Locate the cell with the specified text and output its (X, Y) center coordinate. 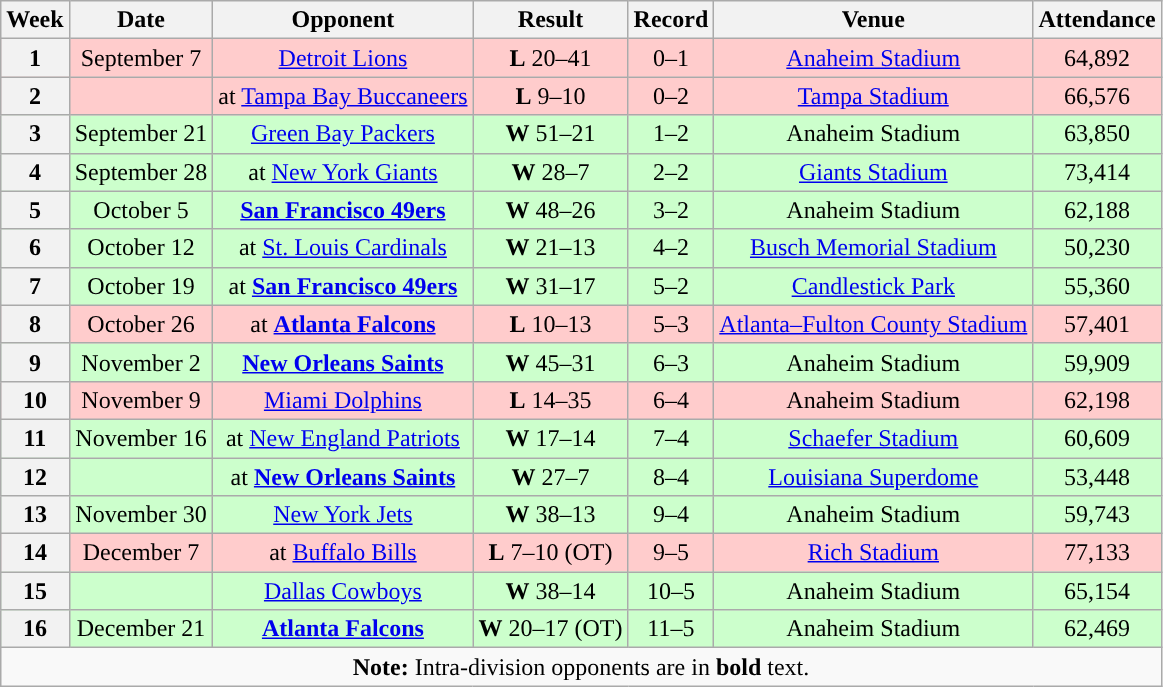
Miami Dolphins (343, 400)
W 20–17 (OT) (550, 629)
5 (35, 210)
3–2 (671, 210)
0–2 (671, 96)
63,850 (1097, 134)
September 7 (141, 58)
San Francisco 49ers (343, 210)
6 (35, 248)
Schaefer Stadium (874, 438)
October 19 (141, 286)
73,414 (1097, 172)
Rich Stadium (874, 553)
W 27–7 (550, 477)
W 31–17 (550, 286)
Week (35, 20)
60,609 (1097, 438)
2 (35, 96)
W 38–13 (550, 515)
L 20–41 (550, 58)
at St. Louis Cardinals (343, 248)
September 21 (141, 134)
8–4 (671, 477)
Note: Intra-division opponents are in bold text. (581, 667)
Busch Memorial Stadium (874, 248)
W 45–31 (550, 362)
W 51–21 (550, 134)
6–3 (671, 362)
62,188 (1097, 210)
14 (35, 553)
December 7 (141, 553)
10–5 (671, 591)
L 7–10 (OT) (550, 553)
1–2 (671, 134)
November 2 (141, 362)
57,401 (1097, 324)
Green Bay Packers (343, 134)
7 (35, 286)
L 14–35 (550, 400)
9–4 (671, 515)
Attendance (1097, 20)
W 17–14 (550, 438)
6–4 (671, 400)
0–1 (671, 58)
November 9 (141, 400)
5–3 (671, 324)
November 16 (141, 438)
at New York Giants (343, 172)
4–2 (671, 248)
L 10–13 (550, 324)
at New England Patriots (343, 438)
Tampa Stadium (874, 96)
7–4 (671, 438)
13 (35, 515)
16 (35, 629)
Venue (874, 20)
62,198 (1097, 400)
9–5 (671, 553)
59,909 (1097, 362)
10 (35, 400)
4 (35, 172)
W 21–13 (550, 248)
77,133 (1097, 553)
December 21 (141, 629)
L 9–10 (550, 96)
Detroit Lions (343, 58)
Candlestick Park (874, 286)
3 (35, 134)
at New Orleans Saints (343, 477)
W 28–7 (550, 172)
Record (671, 20)
15 (35, 591)
at Buffalo Bills (343, 553)
11 (35, 438)
59,743 (1097, 515)
8 (35, 324)
62,469 (1097, 629)
Atlanta Falcons (343, 629)
9 (35, 362)
53,448 (1097, 477)
Dallas Cowboys (343, 591)
64,892 (1097, 58)
W 38–14 (550, 591)
at San Francisco 49ers (343, 286)
Giants Stadium (874, 172)
Date (141, 20)
Louisiana Superdome (874, 477)
at Atlanta Falcons (343, 324)
5–2 (671, 286)
New Orleans Saints (343, 362)
2–2 (671, 172)
October 12 (141, 248)
65,154 (1097, 591)
Opponent (343, 20)
at Tampa Bay Buccaneers (343, 96)
Result (550, 20)
New York Jets (343, 515)
October 5 (141, 210)
September 28 (141, 172)
66,576 (1097, 96)
55,360 (1097, 286)
October 26 (141, 324)
W 48–26 (550, 210)
1 (35, 58)
11–5 (671, 629)
November 30 (141, 515)
Atlanta–Fulton County Stadium (874, 324)
50,230 (1097, 248)
12 (35, 477)
